Output the [X, Y] coordinate of the center of the cell containing the given text.  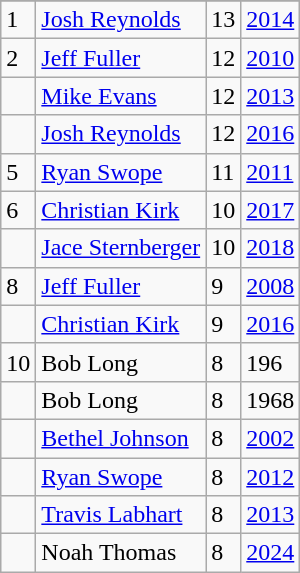
13 [224, 20]
2018 [270, 248]
6 [18, 210]
Bethel Johnson [121, 438]
Mike Evans [121, 96]
1968 [270, 400]
2008 [270, 286]
Travis Labhart [121, 515]
2014 [270, 20]
1 [18, 20]
5 [18, 172]
2011 [270, 172]
196 [270, 362]
Jace Sternberger [121, 248]
2012 [270, 477]
Noah Thomas [121, 553]
2017 [270, 210]
2002 [270, 438]
11 [224, 172]
2 [18, 58]
2024 [270, 553]
2010 [270, 58]
